Capture the cell that displays the provided text and extract its [x, y] central coordinate. 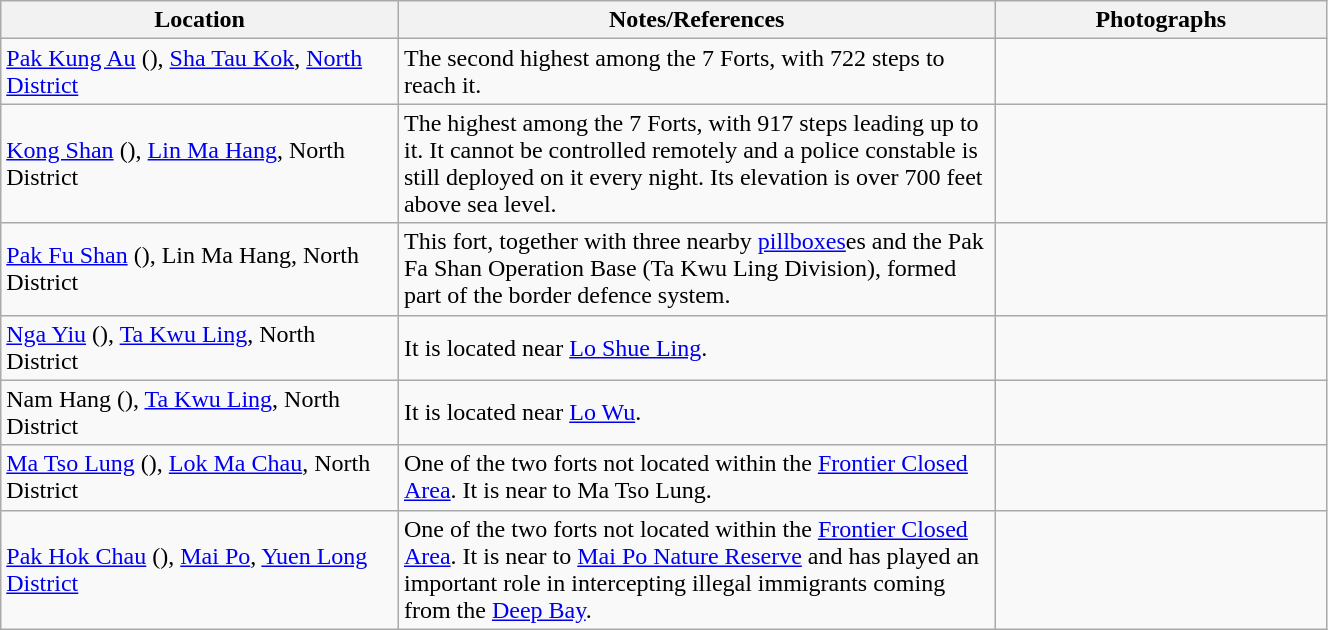
Photographs [1160, 20]
It is located near Lo Wu. [696, 412]
One of the two forts not located within the Frontier Closed Area. It is near to Ma Tso Lung. [696, 478]
Location [200, 20]
Pak Fu Shan (), Lin Ma Hang, North District [200, 269]
Notes/References [696, 20]
Nga Yiu (), Ta Kwu Ling, North District [200, 348]
Nam Hang (), Ta Kwu Ling, North District [200, 412]
Pak Hok Chau (), Mai Po, Yuen Long District [200, 570]
Kong Shan (), Lin Ma Hang, North District [200, 164]
It is located near Lo Shue Ling. [696, 348]
Ma Tso Lung (), Lok Ma Chau, North District [200, 478]
Pak Kung Au (), Sha Tau Kok, North District [200, 72]
The second highest among the 7 Forts, with 722 steps to reach it. [696, 72]
